Search for the cell housing the specified text and yield its [X, Y] center coordinate. 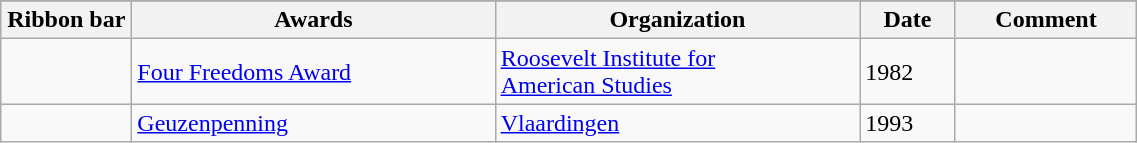
Geuzenpenning [314, 123]
Ribbon bar [66, 20]
Comment [1046, 20]
Awards [314, 20]
Date [908, 20]
Organization [678, 20]
1993 [908, 123]
Roosevelt Institute for American Studies [678, 72]
Vlaardingen [678, 123]
1982 [908, 72]
Four Freedoms Award [314, 72]
